Search for the cell housing the specified text and yield its (x, y) center coordinate. 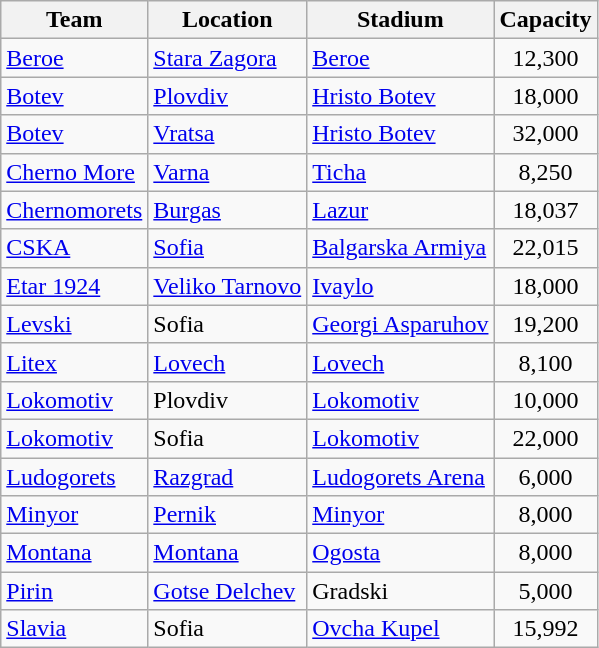
Levski (74, 324)
Ludogorets (74, 477)
Stara Zagora (228, 58)
CSKA (74, 248)
5,000 (546, 591)
Slavia (74, 629)
12,300 (546, 58)
Pirin (74, 591)
Gradski (400, 591)
Pernik (228, 515)
Location (228, 20)
Ludogorets Arena (400, 477)
Varna (228, 172)
Capacity (546, 20)
15,992 (546, 629)
8,100 (546, 362)
Etar 1924 (74, 286)
Georgi Asparuhov (400, 324)
32,000 (546, 134)
Ticha (400, 172)
Chernomorets (74, 210)
Cherno More (74, 172)
10,000 (546, 400)
Ovcha Kupel (400, 629)
Gotse Delchev (228, 591)
6,000 (546, 477)
Veliko Tarnovo (228, 286)
Balgarska Armiya (400, 248)
Burgas (228, 210)
22,000 (546, 438)
Team (74, 20)
Ogosta (400, 553)
Vratsa (228, 134)
Ivaylo (400, 286)
Litex (74, 362)
Lazur (400, 210)
22,015 (546, 248)
Razgrad (228, 477)
19,200 (546, 324)
8,250 (546, 172)
18,037 (546, 210)
Stadium (400, 20)
